For the text-containing cell, return its midpoint in [X, Y] coordinate format. 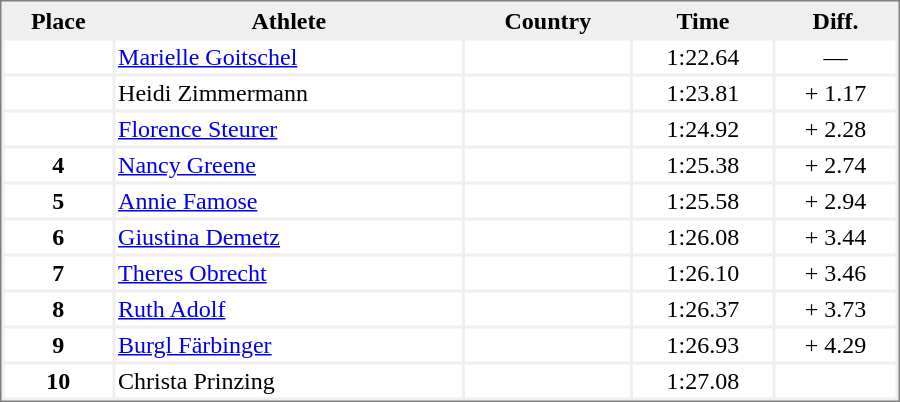
1:25.38 [703, 164]
1:22.64 [703, 56]
+ 2.94 [836, 200]
10 [58, 380]
Athlete [289, 20]
4 [58, 164]
Annie Famose [289, 200]
1:27.08 [703, 380]
Place [58, 20]
Nancy Greene [289, 164]
Theres Obrecht [289, 272]
5 [58, 200]
Marielle Goitschel [289, 56]
Diff. [836, 20]
Burgl Färbinger [289, 344]
— [836, 56]
+ 3.44 [836, 236]
+ 2.74 [836, 164]
1:26.10 [703, 272]
Time [703, 20]
1:26.93 [703, 344]
+ 3.73 [836, 308]
+ 4.29 [836, 344]
9 [58, 344]
8 [58, 308]
1:26.37 [703, 308]
Ruth Adolf [289, 308]
Florence Steurer [289, 128]
1:24.92 [703, 128]
+ 2.28 [836, 128]
Giustina Demetz [289, 236]
Christa Prinzing [289, 380]
6 [58, 236]
+ 3.46 [836, 272]
Country [548, 20]
1:23.81 [703, 92]
1:25.58 [703, 200]
+ 1.17 [836, 92]
Heidi Zimmermann [289, 92]
1:26.08 [703, 236]
7 [58, 272]
